Detect which cell encompasses the target text, then output its [X, Y] center coordinate. 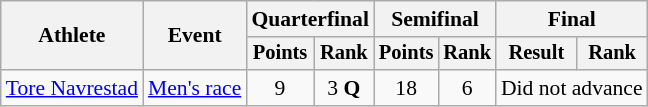
3 Q [344, 88]
18 [406, 88]
Athlete [72, 36]
Quarterfinal [310, 19]
Result [536, 54]
Did not advance [572, 88]
Semifinal [435, 19]
Final [572, 19]
Tore Navrestad [72, 88]
Men's race [194, 88]
9 [280, 88]
6 [467, 88]
Event [194, 36]
